Identify which cell holds the provided text, then report its (X, Y) central coordinate. 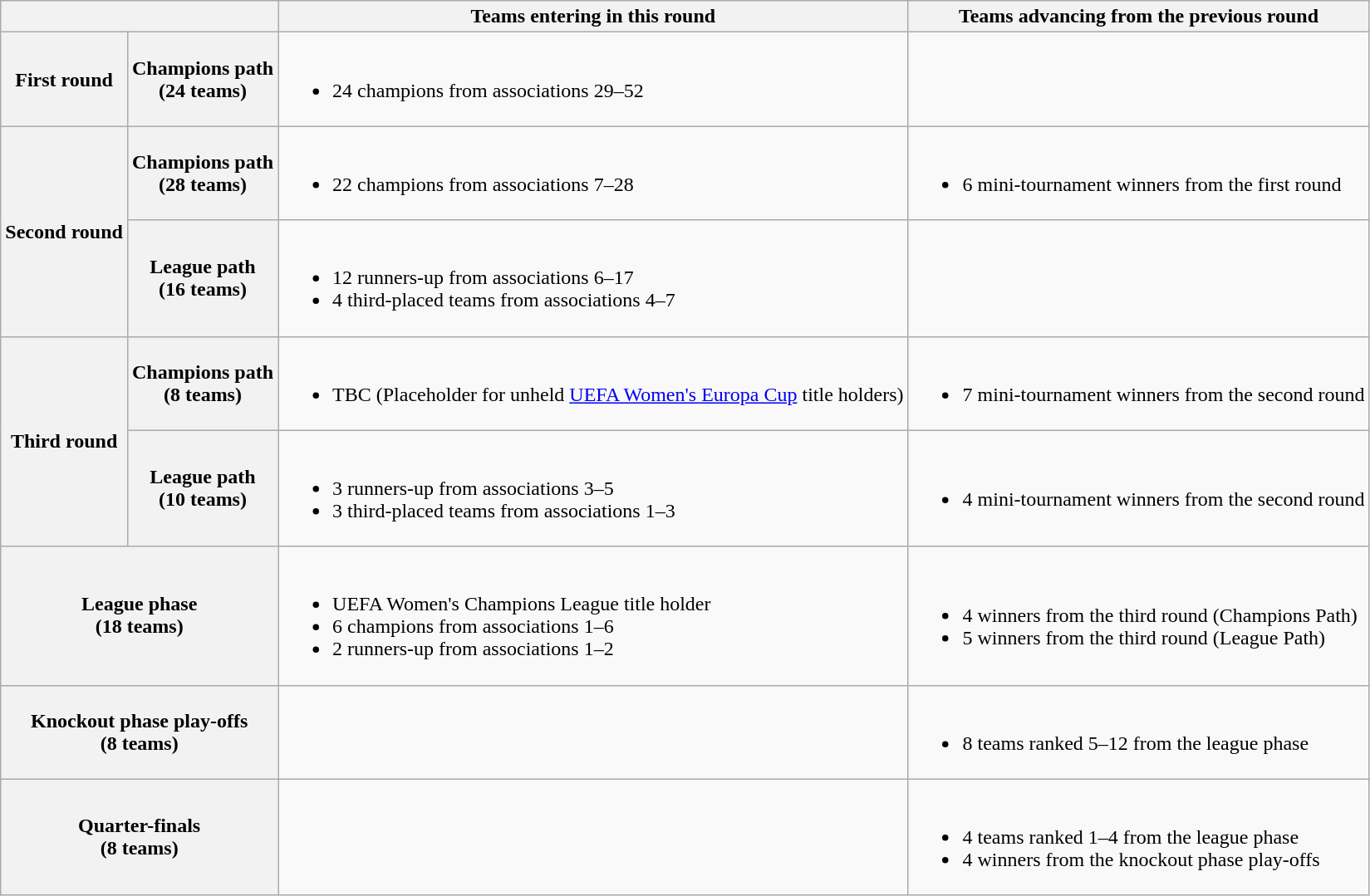
Second round (65, 231)
4 teams ranked 1–4 from the league phase4 winners from the knockout phase play-offs (1138, 837)
First round (65, 80)
22 champions from associations 7–28 (593, 173)
Third round (65, 442)
Champions path(28 teams) (203, 173)
4 winners from the third round (Champions Path)5 winners from the third round (League Path) (1138, 616)
Champions path(8 teams) (203, 384)
UEFA Women's Champions League title holder6 champions from associations 1–62 runners-up from associations 1–2 (593, 616)
League phase(18 teams) (140, 616)
7 mini-tournament winners from the second round (1138, 384)
League path(16 teams) (203, 278)
8 teams ranked 5–12 from the league phase (1138, 732)
Quarter-finals(8 teams) (140, 837)
Teams entering in this round (593, 17)
12 runners-up from associations 6–174 third-placed teams from associations 4–7 (593, 278)
TBC (Placeholder for unheld UEFA Women's Europa Cup title holders) (593, 384)
4 mini-tournament winners from the second round (1138, 488)
League path(10 teams) (203, 488)
Knockout phase play-offs(8 teams) (140, 732)
3 runners-up from associations 3–53 third-placed teams from associations 1–3 (593, 488)
Champions path(24 teams) (203, 80)
24 champions from associations 29–52 (593, 80)
Teams advancing from the previous round (1138, 17)
6 mini-tournament winners from the first round (1138, 173)
